Capture the cell that displays the provided text and extract its (X, Y) central coordinate. 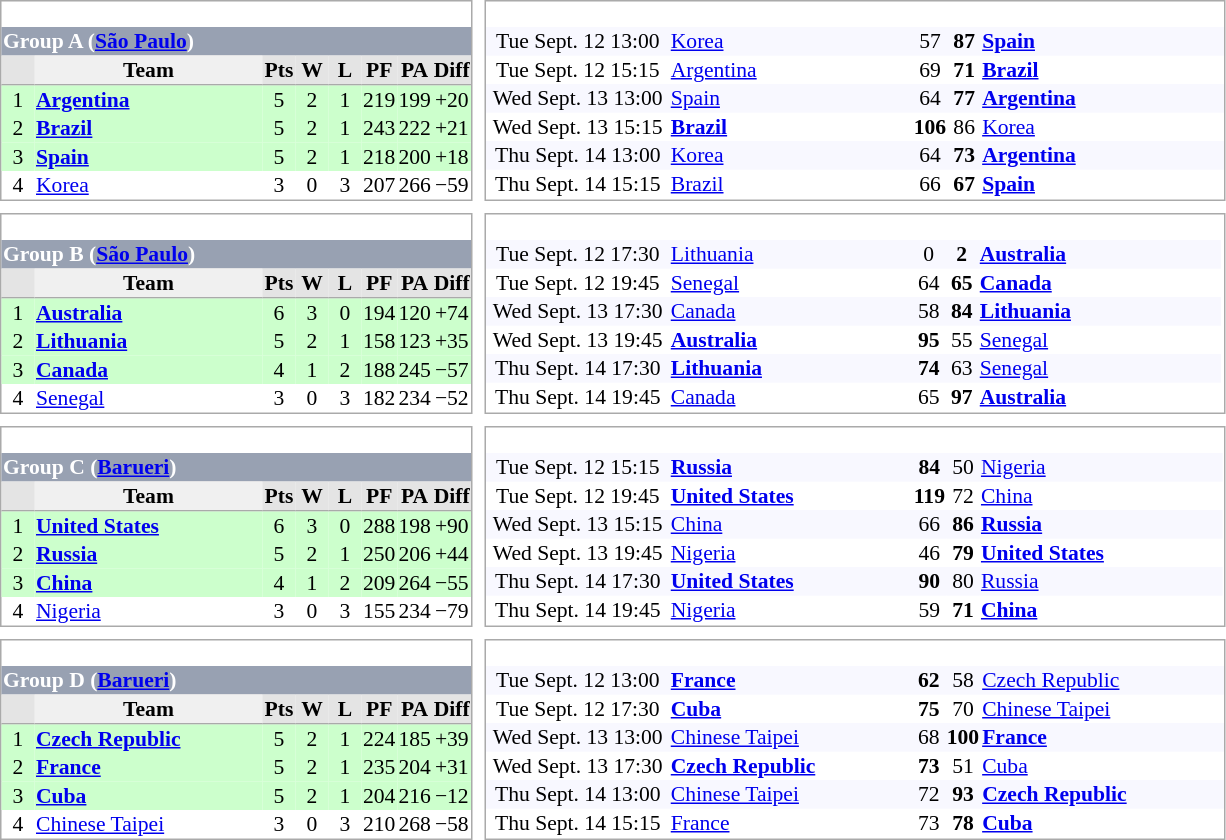
100 (962, 737)
222 (414, 128)
288 (380, 526)
69 (930, 70)
93 (962, 794)
+39 (452, 738)
+44 (452, 554)
194 (380, 312)
−59 (452, 185)
−12 (452, 796)
77 (964, 98)
218 (380, 156)
219 (380, 100)
123 (414, 341)
74 (928, 368)
51 (962, 766)
155 (380, 611)
50 (962, 467)
+21 (452, 128)
216 (414, 796)
−58 (452, 824)
95 (928, 340)
68 (928, 737)
57 (930, 41)
Group A (São Paulo) (237, 41)
120 (414, 312)
67 (964, 184)
188 (380, 370)
119 (929, 496)
250 (380, 554)
199 (414, 100)
90 (929, 581)
200 (414, 156)
106 (930, 126)
+90 (452, 526)
46 (929, 552)
264 (414, 582)
59 (929, 610)
75 (928, 708)
Group C (Barueri) (237, 467)
78 (962, 822)
198 (414, 526)
+18 (452, 156)
+35 (452, 341)
55 (962, 340)
158 (380, 341)
Group D (Barueri) (237, 680)
−52 (452, 398)
207 (380, 185)
209 (380, 582)
266 (414, 185)
80 (962, 581)
243 (380, 128)
63 (962, 368)
224 (380, 738)
87 (964, 41)
+31 (452, 767)
−55 (452, 582)
185 (414, 738)
245 (414, 370)
182 (380, 398)
79 (962, 552)
−57 (452, 370)
+20 (452, 100)
268 (414, 824)
206 (414, 554)
−79 (452, 611)
70 (962, 708)
235 (380, 767)
97 (962, 396)
62 (928, 680)
+74 (452, 312)
Group B (São Paulo) (237, 254)
210 (380, 824)
